Capture the cell that displays the provided text and extract its [x, y] central coordinate. 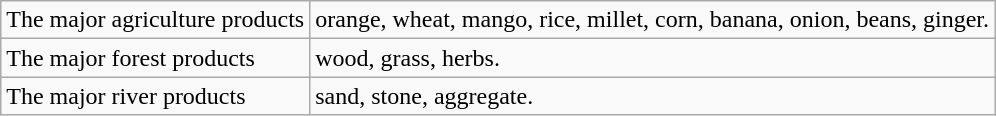
The major agriculture products [156, 20]
wood, grass, herbs. [652, 58]
orange, wheat, mango, rice, millet, corn, banana, onion, beans, ginger. [652, 20]
The major river products [156, 96]
The major forest products [156, 58]
sand, stone, aggregate. [652, 96]
